Return the [X, Y] coordinate for the center point of the cell that contains the specified text.  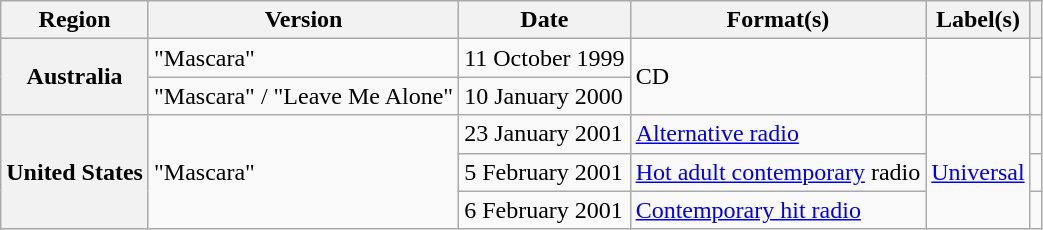
5 February 2001 [544, 172]
Hot adult contemporary radio [778, 172]
Region [75, 20]
Universal [978, 172]
Format(s) [778, 20]
Date [544, 20]
United States [75, 172]
11 October 1999 [544, 58]
"Mascara" / "Leave Me Alone" [303, 96]
CD [778, 77]
6 February 2001 [544, 210]
Label(s) [978, 20]
23 January 2001 [544, 134]
Version [303, 20]
10 January 2000 [544, 96]
Alternative radio [778, 134]
Australia [75, 77]
Contemporary hit radio [778, 210]
